Find where the given text appears and provide that cell's center as [x, y] coordinate. 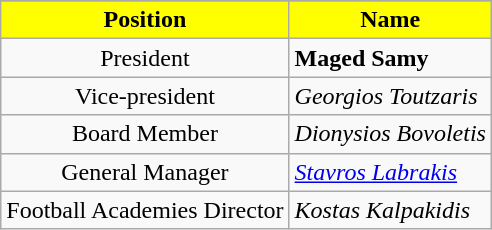
Dionysios Bovoletis [390, 134]
Georgios Toutzaris [390, 96]
Kostas Kalpakidis [390, 210]
Board Member [145, 134]
Vice-president [145, 96]
General Manager [145, 172]
Football Academies Director [145, 210]
Position [145, 20]
Name [390, 20]
Maged Samy [390, 58]
President [145, 58]
Stavros Labrakis [390, 172]
